Detect which cell encompasses the target text, then output its [x, y] center coordinate. 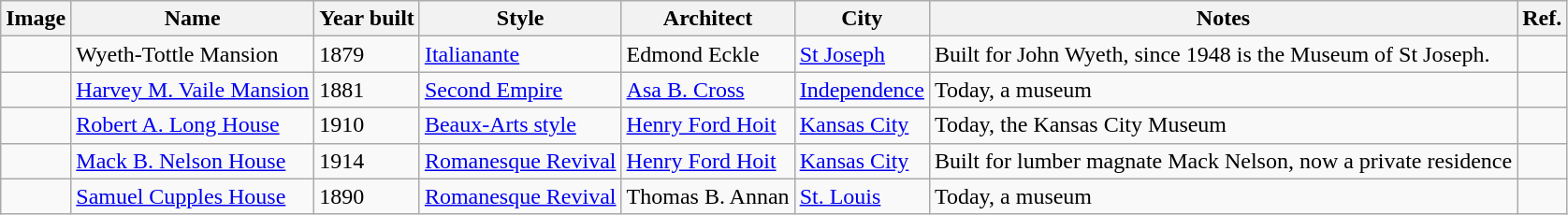
Independence [862, 90]
1890 [367, 196]
City [862, 19]
St Joseph [862, 54]
Beaux-Arts style [520, 125]
Italianante [520, 54]
1881 [367, 90]
Today, the Kansas City Museum [1223, 125]
Robert A. Long House [193, 125]
Built for John Wyeth, since 1948 is the Museum of St Joseph. [1223, 54]
1910 [367, 125]
1879 [367, 54]
Style [520, 19]
Asa B. Cross [707, 90]
Image [36, 19]
Ref. [1542, 19]
Name [193, 19]
Notes [1223, 19]
Thomas B. Annan [707, 196]
Samuel Cupples House [193, 196]
Mack B. Nelson House [193, 161]
Built for lumber magnate Mack Nelson, now a private residence [1223, 161]
1914 [367, 161]
Second Empire [520, 90]
St. Louis [862, 196]
Wyeth-Tottle Mansion [193, 54]
Architect [707, 19]
Edmond Eckle [707, 54]
Harvey M. Vaile Mansion [193, 90]
Year built [367, 19]
